Find where the given text appears and provide that cell's center as [x, y] coordinate. 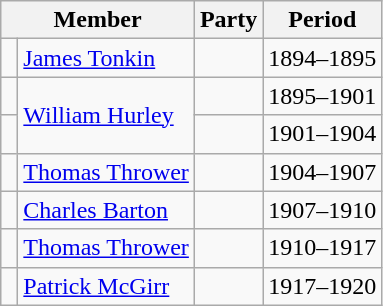
1894–1895 [322, 58]
Period [322, 20]
Party [228, 20]
1907–1910 [322, 210]
1904–1907 [322, 172]
Member [98, 20]
1901–1904 [322, 134]
1917–1920 [322, 286]
1895–1901 [322, 96]
1910–1917 [322, 248]
William Hurley [106, 115]
Charles Barton [106, 210]
Patrick McGirr [106, 286]
James Tonkin [106, 58]
